Identify which cell holds the provided text, then report its [X, Y] central coordinate. 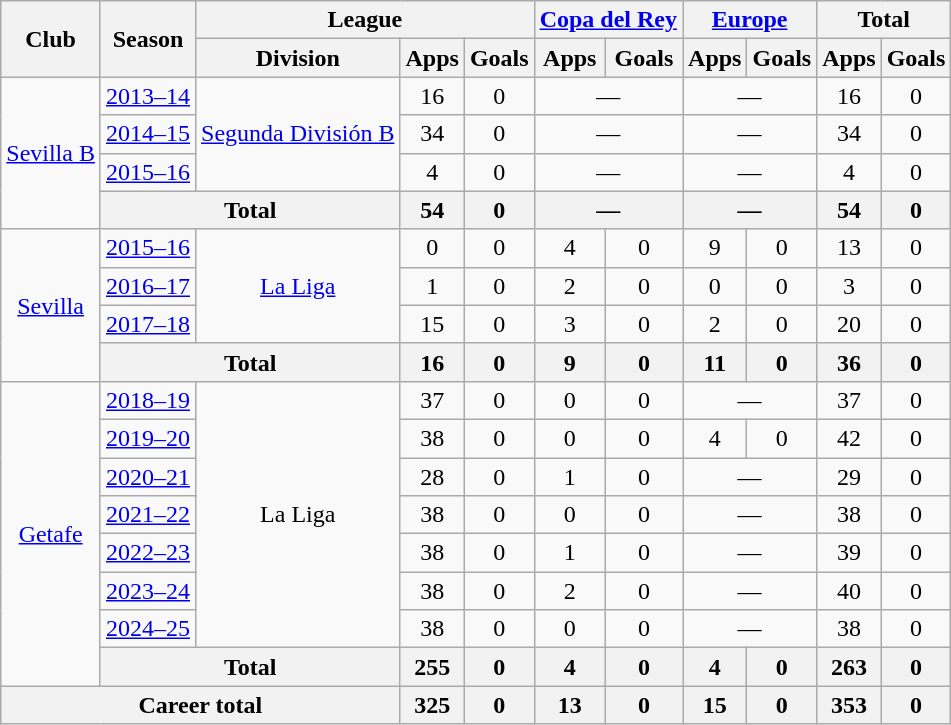
Season [148, 39]
28 [432, 477]
2018–19 [148, 400]
39 [849, 553]
2023–24 [148, 591]
2022–23 [148, 553]
Sevilla B [51, 153]
36 [849, 362]
Division [298, 58]
255 [432, 667]
353 [849, 705]
40 [849, 591]
325 [432, 705]
Copa del Rey [608, 20]
2021–22 [148, 515]
263 [849, 667]
Segunda División B [298, 134]
2024–25 [148, 629]
29 [849, 477]
Sevilla [51, 305]
2020–21 [148, 477]
2019–20 [148, 438]
2016–17 [148, 286]
Getafe [51, 533]
2014–15 [148, 134]
Europe [750, 20]
League [366, 20]
Career total [200, 705]
42 [849, 438]
11 [715, 362]
2013–14 [148, 96]
20 [849, 324]
2017–18 [148, 324]
Club [51, 39]
